For the text-containing cell, return its midpoint in (X, Y) coordinate format. 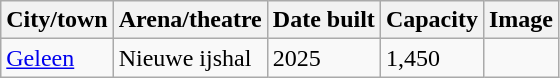
Capacity (432, 20)
Image (520, 20)
Nieuwe ijshal (190, 58)
2025 (324, 58)
Arena/theatre (190, 20)
Date built (324, 20)
City/town (57, 20)
Geleen (57, 58)
1,450 (432, 58)
